Search for the cell housing the specified text and yield its [X, Y] center coordinate. 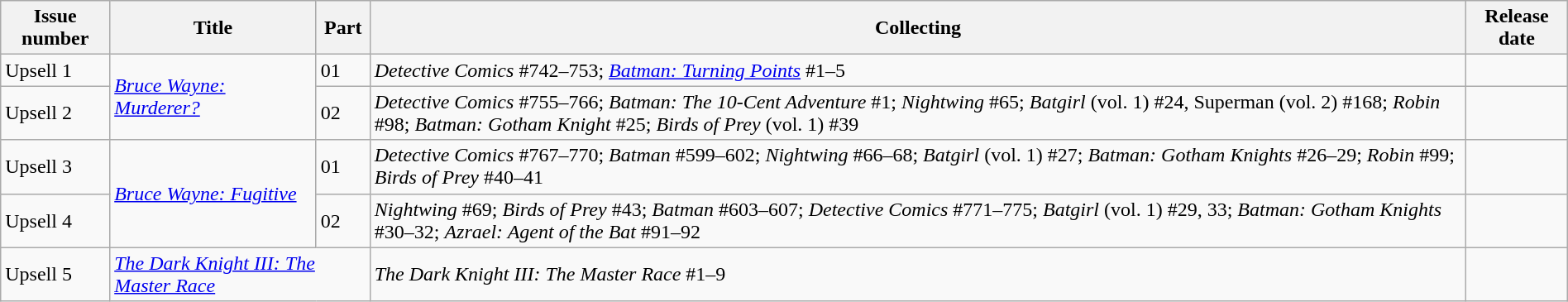
Detective Comics #742–753; Batman: Turning Points #1–5 [918, 70]
Release date [1517, 28]
Upsell 2 [55, 113]
Upsell 1 [55, 70]
Title [213, 28]
Collecting [918, 28]
The Dark Knight III: The Master Race [240, 275]
Detective Comics #767–770; Batman #599–602; Nightwing #66–68; Batgirl (vol. 1) #27; Batman: Gotham Knights #26–29; Robin #99; Birds of Prey #40–41 [918, 167]
Upsell 4 [55, 220]
Upsell 3 [55, 167]
Bruce Wayne: Murderer? [213, 98]
Bruce Wayne: Fugitive [213, 194]
Part [342, 28]
Upsell 5 [55, 275]
The Dark Knight III: The Master Race #1–9 [918, 275]
Issue number [55, 28]
